Identify which cell holds the provided text, then report its (X, Y) central coordinate. 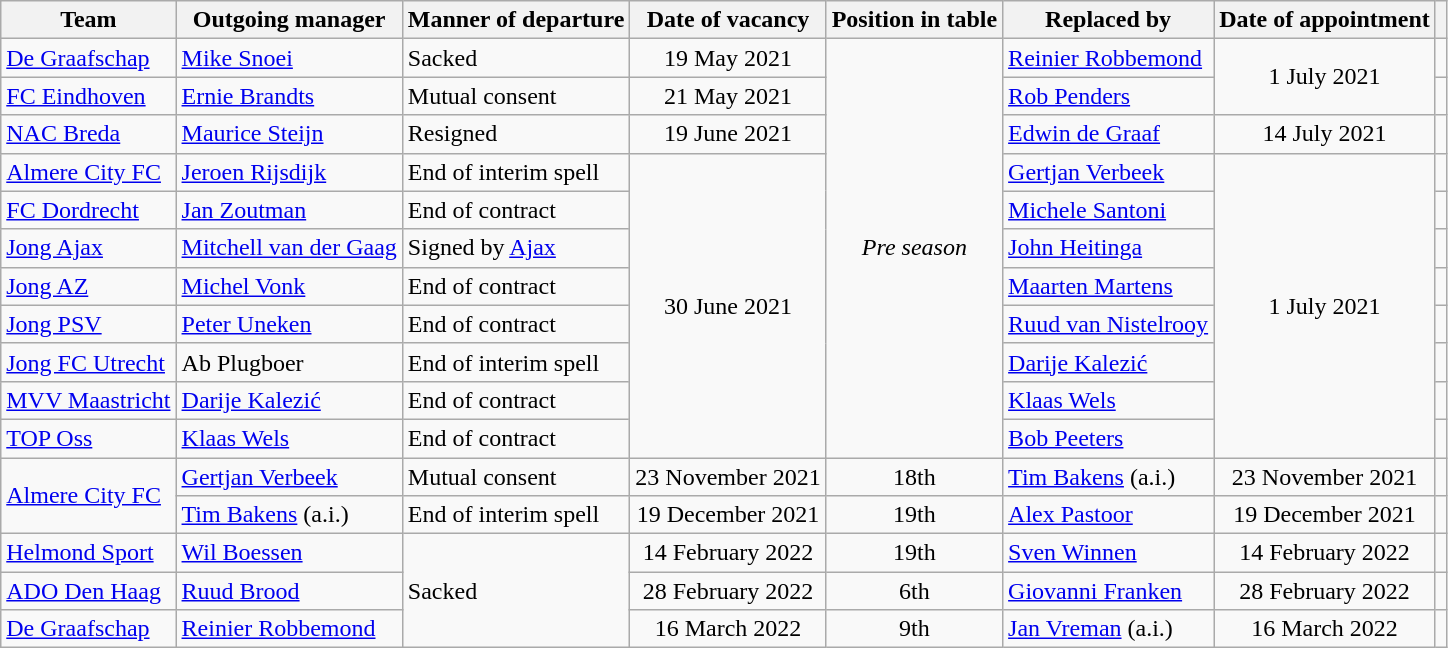
Michel Vonk (289, 286)
Jong FC Utrecht (88, 362)
Jan Zoutman (289, 210)
NAC Breda (88, 134)
Pre season (914, 248)
Team (88, 20)
Maarten Martens (1108, 286)
Wil Boessen (289, 553)
Edwin de Graaf (1108, 134)
MVV Maastricht (88, 400)
19 May 2021 (728, 58)
John Heitinga (1108, 248)
Jong Ajax (88, 248)
Ab Plugboer (289, 362)
Replaced by (1108, 20)
Jan Vreman (a.i.) (1108, 629)
Jong PSV (88, 324)
Outgoing manager (289, 20)
Resigned (516, 134)
Ruud van Nistelrooy (1108, 324)
Jong AZ (88, 286)
Mitchell van der Gaag (289, 248)
Michele Santoni (1108, 210)
Maurice Steijn (289, 134)
Giovanni Franken (1108, 591)
19 June 2021 (728, 134)
Ernie Brandts (289, 96)
21 May 2021 (728, 96)
Alex Pastoor (1108, 515)
FC Eindhoven (88, 96)
ADO Den Haag (88, 591)
Jeroen Rijsdijk (289, 172)
Ruud Brood (289, 591)
FC Dordrecht (88, 210)
14 July 2021 (1325, 134)
Manner of departure (516, 20)
Signed by Ajax (516, 248)
Peter Uneken (289, 324)
Position in table (914, 20)
TOP Oss (88, 438)
Helmond Sport (88, 553)
Bob Peeters (1108, 438)
18th (914, 477)
Date of appointment (1325, 20)
30 June 2021 (728, 305)
Mike Snoei (289, 58)
Date of vacancy (728, 20)
9th (914, 629)
Sven Winnen (1108, 553)
Rob Penders (1108, 96)
6th (914, 591)
